Output the (x, y) coordinate of the center of the cell containing the given text.  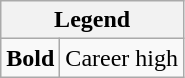
Bold (30, 58)
Legend (92, 20)
Career high (122, 58)
